Search for the cell housing the specified text and yield its (x, y) center coordinate. 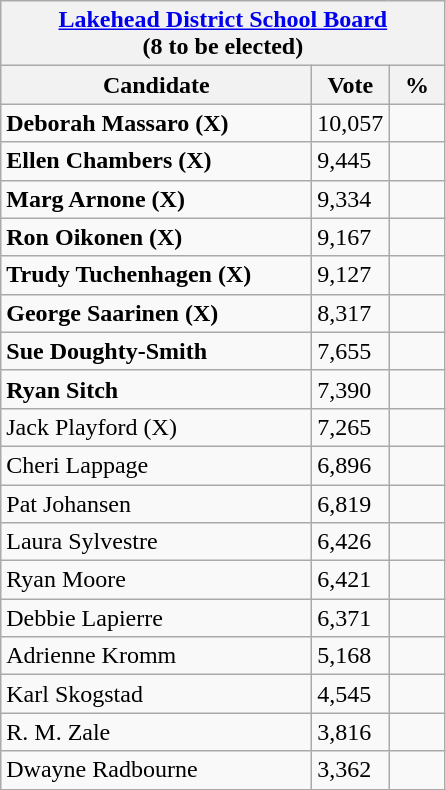
5,168 (350, 656)
6,421 (350, 580)
6,819 (350, 503)
9,334 (350, 199)
Ellen Chambers (X) (156, 161)
9,127 (350, 275)
Pat Johansen (156, 503)
Karl Skogstad (156, 694)
Marg Arnone (X) (156, 199)
Ron Oikonen (X) (156, 237)
Cheri Lappage (156, 465)
9,445 (350, 161)
9,167 (350, 237)
7,390 (350, 389)
3,362 (350, 770)
Deborah Massaro (X) (156, 123)
George Saarinen (X) (156, 313)
Laura Sylvestre (156, 542)
Dwayne Radbourne (156, 770)
Ryan Moore (156, 580)
4,545 (350, 694)
3,816 (350, 732)
Lakehead District School Board(8 to be elected) (223, 34)
Trudy Tuchenhagen (X) (156, 275)
% (417, 85)
6,371 (350, 618)
6,426 (350, 542)
10,057 (350, 123)
6,896 (350, 465)
Adrienne Kromm (156, 656)
8,317 (350, 313)
Ryan Sitch (156, 389)
Candidate (156, 85)
Jack Playford (X) (156, 427)
Debbie Lapierre (156, 618)
7,265 (350, 427)
R. M. Zale (156, 732)
7,655 (350, 351)
Sue Doughty-Smith (156, 351)
Vote (350, 85)
